Return (X, Y) of the center of cell containing provided text 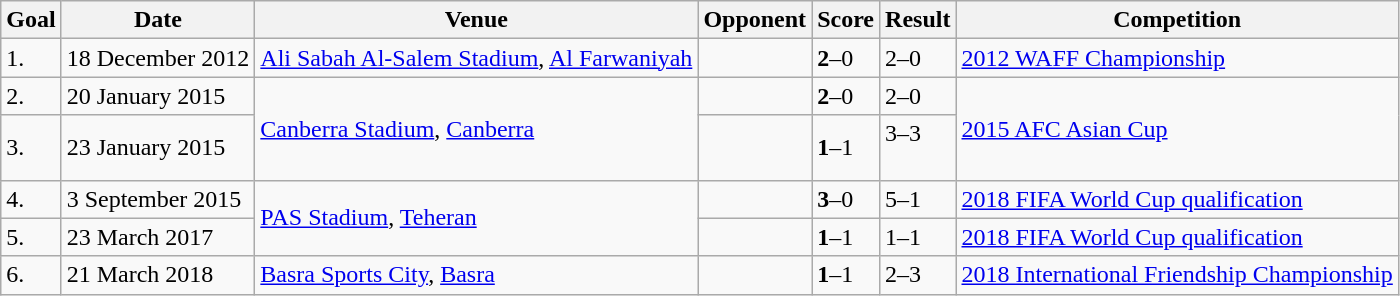
2018 International Friendship Championship (1177, 275)
3–3 (918, 148)
23 March 2017 (158, 237)
3. (31, 148)
3 September 2015 (158, 199)
6. (31, 275)
5–1 (918, 199)
2. (31, 96)
21 March 2018 (158, 275)
PAS Stadium, Teheran (476, 218)
5. (31, 237)
Basra Sports City, Basra (476, 275)
Competition (1177, 20)
2–3 (918, 275)
Venue (476, 20)
Date (158, 20)
23 January 2015 (158, 148)
Canberra Stadium, Canberra (476, 128)
Ali Sabah Al-Salem Stadium, Al Farwaniyah (476, 58)
4. (31, 199)
Result (918, 20)
Score (846, 20)
18 December 2012 (158, 58)
1. (31, 58)
20 January 2015 (158, 96)
Opponent (755, 20)
Goal (31, 20)
2015 AFC Asian Cup (1177, 128)
2012 WAFF Championship (1177, 58)
3–0 (846, 199)
